Return [X, Y] of the center of cell containing provided text 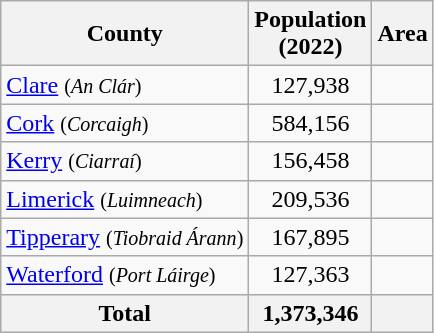
Cork (Corcaigh) [125, 123]
Area [402, 34]
127,363 [310, 275]
Population (2022) [310, 34]
Tipperary (Tiobraid Árann) [125, 237]
1,373,346 [310, 313]
County [125, 34]
Total [125, 313]
127,938 [310, 85]
Limerick (Luimneach) [125, 199]
167,895 [310, 237]
Waterford (Port Láirge) [125, 275]
209,536 [310, 199]
Clare (An Clár) [125, 85]
156,458 [310, 161]
Kerry (Ciarraí) [125, 161]
584,156 [310, 123]
